Provide the [x, y] coordinate of the cell's center where the given text is located.  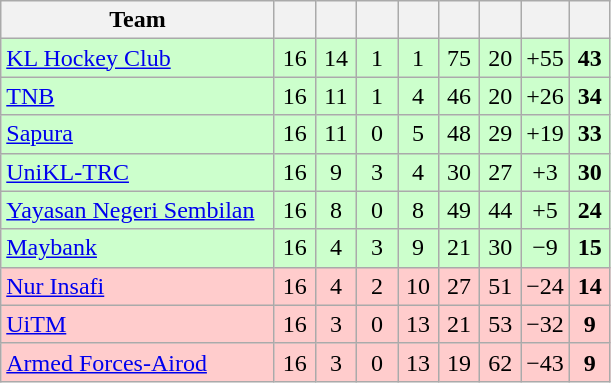
+5 [546, 210]
Armed Forces-Airod [138, 362]
46 [460, 96]
+55 [546, 58]
Maybank [138, 248]
TNB [138, 96]
−9 [546, 248]
2 [376, 286]
+26 [546, 96]
29 [500, 134]
Nur Insafi [138, 286]
43 [590, 58]
5 [418, 134]
+19 [546, 134]
UniKL-TRC [138, 172]
KL Hockey Club [138, 58]
Team [138, 20]
53 [500, 324]
Sapura [138, 134]
44 [500, 210]
75 [460, 58]
34 [590, 96]
48 [460, 134]
51 [500, 286]
Yayasan Negeri Sembilan [138, 210]
33 [590, 134]
−32 [546, 324]
−24 [546, 286]
+3 [546, 172]
24 [590, 210]
49 [460, 210]
62 [500, 362]
UiTM [138, 324]
−43 [546, 362]
10 [418, 286]
15 [590, 248]
19 [460, 362]
